Return the [x, y] coordinate for the center point of the cell that contains the specified text.  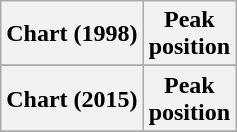
Chart (1998) [72, 34]
Chart (2015) [72, 98]
